Return [X, Y] of the center of cell containing provided text 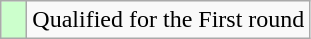
Qualified for the First round [168, 20]
